Return [X, Y] of the center of cell containing provided text 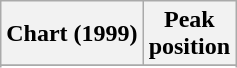
Peakposition [189, 34]
Chart (1999) [72, 34]
